Scan for the cell matching the given text and deliver its (x, y) coordinate at center. 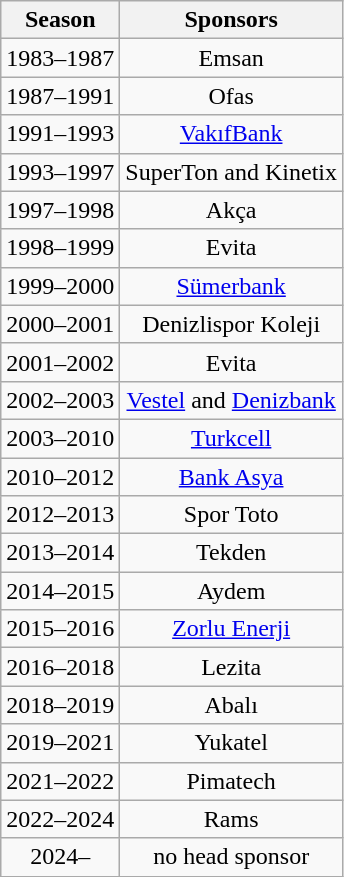
2024– (60, 857)
2021–2022 (60, 781)
2016–2018 (60, 667)
SuperTon and Kinetix (232, 172)
Emsan (232, 58)
1991–1993 (60, 134)
1998–1999 (60, 248)
Season (60, 20)
Bank Asya (232, 477)
Denizlispor Koleji (232, 324)
Sümerbank (232, 286)
2000–2001 (60, 324)
2012–2013 (60, 515)
Yukatel (232, 743)
2014–2015 (60, 591)
2001–2002 (60, 362)
2015–2016 (60, 629)
2003–2010 (60, 438)
Abalı (232, 705)
Akça (232, 210)
Spor Toto (232, 515)
Zorlu Enerji (232, 629)
2002–2003 (60, 400)
Rams (232, 819)
1983–1987 (60, 58)
Vestel and Denizbank (232, 400)
1993–1997 (60, 172)
2013–2014 (60, 553)
2010–2012 (60, 477)
VakıfBank (232, 134)
2022–2024 (60, 819)
Ofas (232, 96)
1997–1998 (60, 210)
Tekden (232, 553)
2019–2021 (60, 743)
Sponsors (232, 20)
1987–1991 (60, 96)
Lezita (232, 667)
2018–2019 (60, 705)
no head sponsor (232, 857)
Pimatech (232, 781)
Aydem (232, 591)
1999–2000 (60, 286)
Turkcell (232, 438)
